Find where the given text appears and provide that cell's center as [x, y] coordinate. 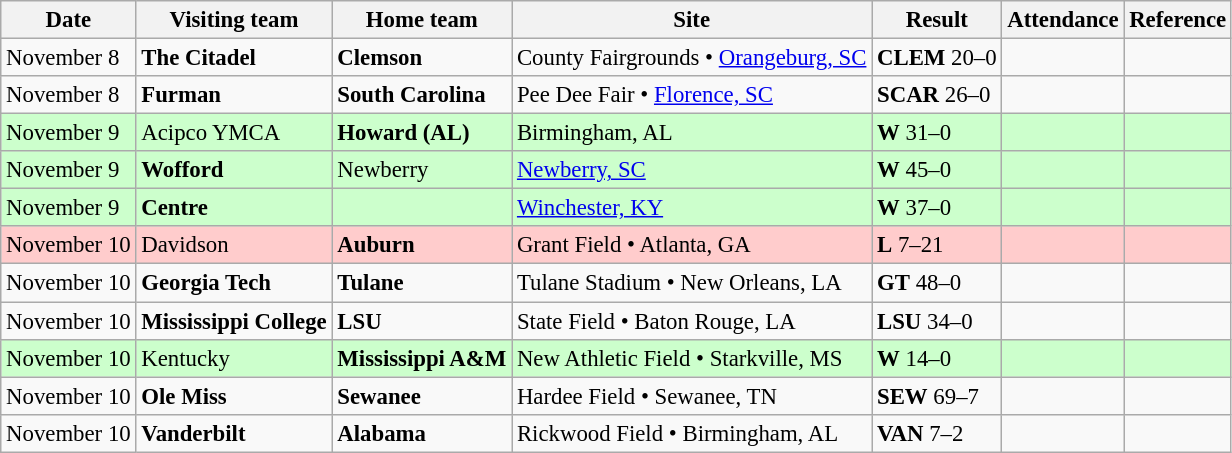
W 37–0 [937, 208]
Hardee Field • Sewanee, TN [692, 396]
Newberry [422, 170]
Pee Dee Fair • Florence, SC [692, 95]
L 7–21 [937, 245]
Newberry, SC [692, 170]
Clemson [422, 58]
SEW 69–7 [937, 396]
Sewanee [422, 396]
Vanderbilt [234, 433]
Ole Miss [234, 396]
LSU [422, 321]
VAN 7–2 [937, 433]
Alabama [422, 433]
LSU 34–0 [937, 321]
Kentucky [234, 358]
Furman [234, 95]
Winchester, KY [692, 208]
Georgia Tech [234, 283]
Date [68, 20]
Site [692, 20]
Birmingham, AL [692, 133]
W 14–0 [937, 358]
The Citadel [234, 58]
Attendance [1063, 20]
South Carolina [422, 95]
CLEM 20–0 [937, 58]
New Athletic Field • Starkville, MS [692, 358]
Reference [1178, 20]
W 45–0 [937, 170]
Mississippi College [234, 321]
Home team [422, 20]
Tulane Stadium • New Orleans, LA [692, 283]
Howard (AL) [422, 133]
Davidson [234, 245]
Auburn [422, 245]
Centre [234, 208]
Grant Field • Atlanta, GA [692, 245]
State Field • Baton Rouge, LA [692, 321]
W 31–0 [937, 133]
Acipco YMCA [234, 133]
Mississippi A&M [422, 358]
Visiting team [234, 20]
SCAR 26–0 [937, 95]
Tulane [422, 283]
Result [937, 20]
Wofford [234, 170]
County Fairgrounds • Orangeburg, SC [692, 58]
Rickwood Field • Birmingham, AL [692, 433]
GT 48–0 [937, 283]
